Return the (X, Y) coordinate for the center point of the cell that contains the specified text.  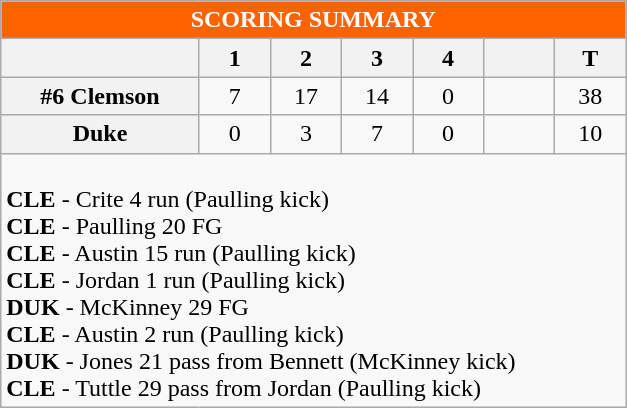
SCORING SUMMARY (314, 20)
#6 Clemson (100, 96)
Duke (100, 134)
38 (590, 96)
14 (376, 96)
2 (306, 58)
1 (234, 58)
17 (306, 96)
T (590, 58)
4 (448, 58)
10 (590, 134)
